From the cell containing the given text, extract its center point as [x, y] coordinate. 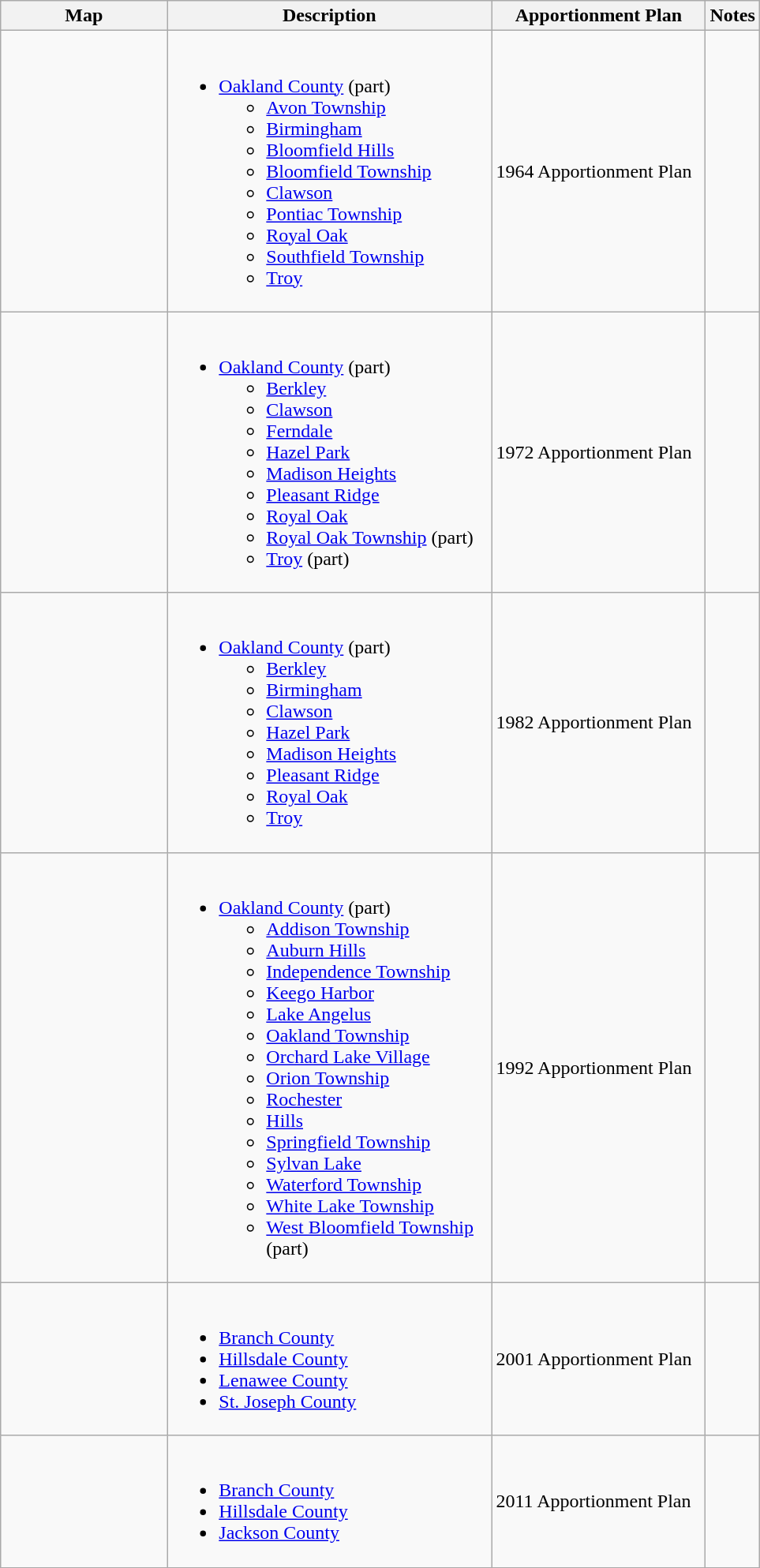
1992 Apportionment Plan [598, 1067]
Oakland County (part)BerkleyClawsonFerndaleHazel ParkMadison HeightsPleasant RidgeRoyal OakRoyal Oak Township (part)Troy (part) [330, 452]
2011 Apportionment Plan [598, 1501]
1972 Apportionment Plan [598, 452]
1982 Apportionment Plan [598, 723]
1964 Apportionment Plan [598, 171]
Oakland County (part)Avon TownshipBirminghamBloomfield HillsBloomfield TownshipClawsonPontiac TownshipRoyal OakSouthfield TownshipTroy [330, 171]
Description [330, 16]
Oakland County (part)BerkleyBirminghamClawsonHazel ParkMadison HeightsPleasant RidgeRoyal OakTroy [330, 723]
Branch CountyHillsdale CountyLenawee CountySt. Joseph County [330, 1359]
Map [84, 16]
Apportionment Plan [598, 16]
2001 Apportionment Plan [598, 1359]
Branch CountyHillsdale CountyJackson County [330, 1501]
Notes [732, 16]
